Search for the cell housing the specified text and yield its (X, Y) center coordinate. 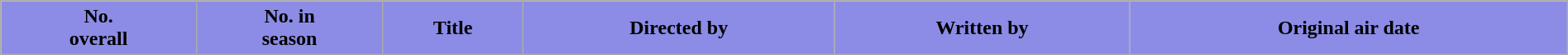
Title (453, 28)
Original air date (1348, 28)
No.overall (99, 28)
No. inseason (289, 28)
Written by (982, 28)
Directed by (678, 28)
